Return (x, y) of the center of cell containing provided text 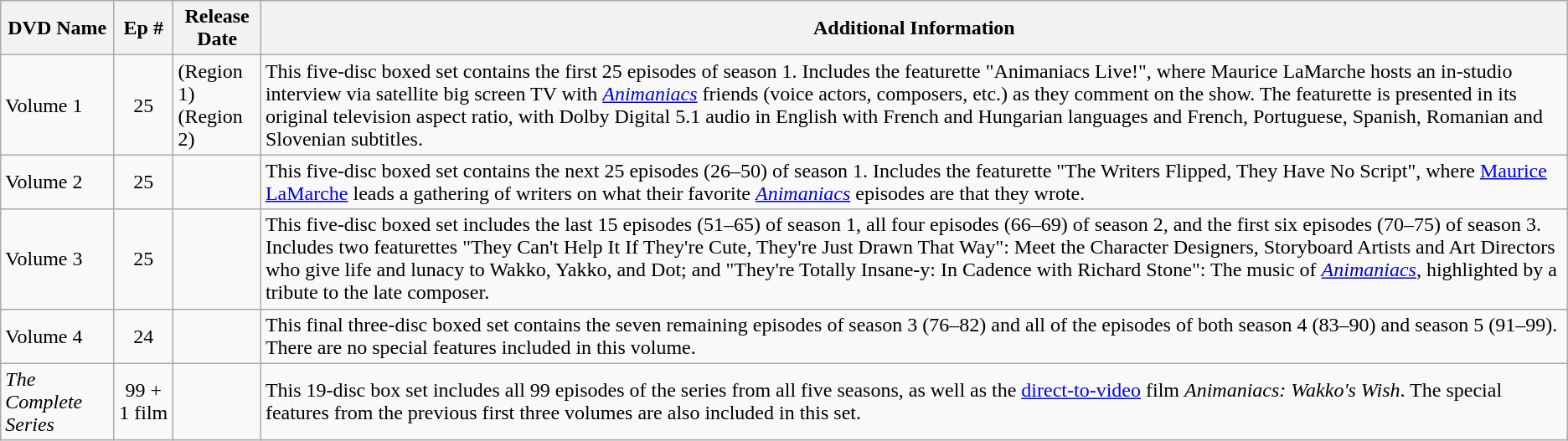
Ep # (144, 28)
Additional Information (914, 28)
99 + 1 film (144, 402)
Release Date (217, 28)
DVD Name (57, 28)
Volume 1 (57, 105)
Volume 3 (57, 259)
Volume 2 (57, 182)
(Region 1) (Region 2) (217, 105)
The Complete Series (57, 402)
24 (144, 336)
Volume 4 (57, 336)
